Output the (x, y) coordinate of the center of the cell containing the given text.  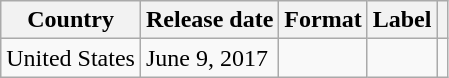
Release date (209, 20)
June 9, 2017 (209, 58)
Label (402, 20)
Country (71, 20)
United States (71, 58)
Format (323, 20)
